Output the [x, y] coordinate of the center of the cell containing the given text.  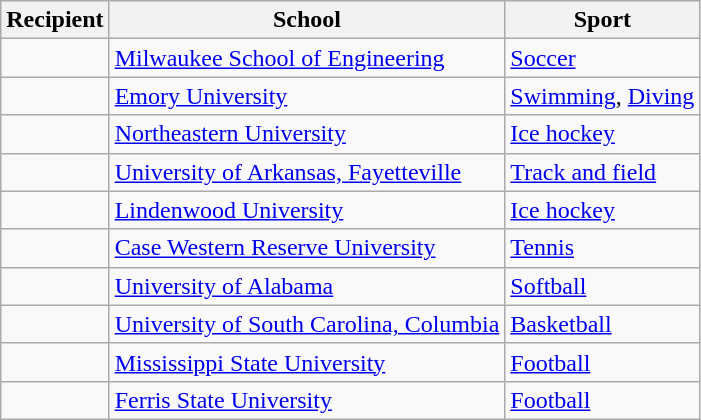
Basketball [602, 324]
Northeastern University [307, 134]
Softball [602, 286]
School [307, 20]
Swimming, Diving [602, 96]
Recipient [55, 20]
Sport [602, 20]
University of Alabama [307, 286]
Track and field [602, 172]
Soccer [602, 58]
University of Arkansas, Fayetteville [307, 172]
Mississippi State University [307, 362]
University of South Carolina, Columbia [307, 324]
Tennis [602, 248]
Lindenwood University [307, 210]
Case Western Reserve University [307, 248]
Ferris State University [307, 400]
Emory University [307, 96]
Milwaukee School of Engineering [307, 58]
